For the text-containing cell, return its midpoint in (x, y) coordinate format. 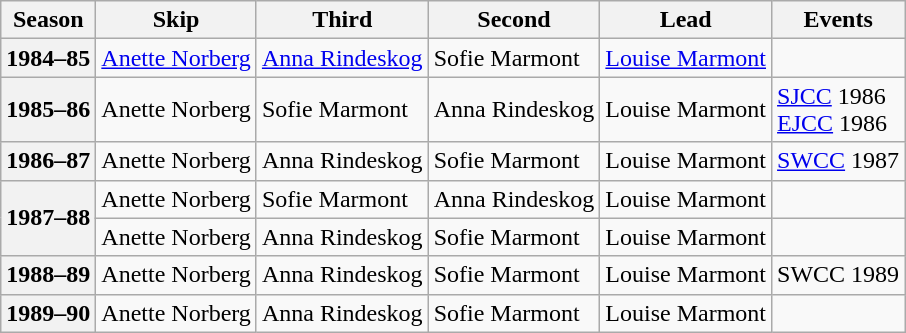
1985–86 (48, 110)
SWCC 1989 (838, 275)
1987–88 (48, 218)
Third (342, 20)
Events (838, 20)
1986–87 (48, 161)
1984–85 (48, 58)
1989–90 (48, 313)
Season (48, 20)
SWCC 1987 (838, 161)
1988–89 (48, 275)
Skip (176, 20)
Second (514, 20)
Lead (686, 20)
SJCC 1986 EJCC 1986 (838, 110)
